Output the [x, y] coordinate of the center of the cell containing the given text.  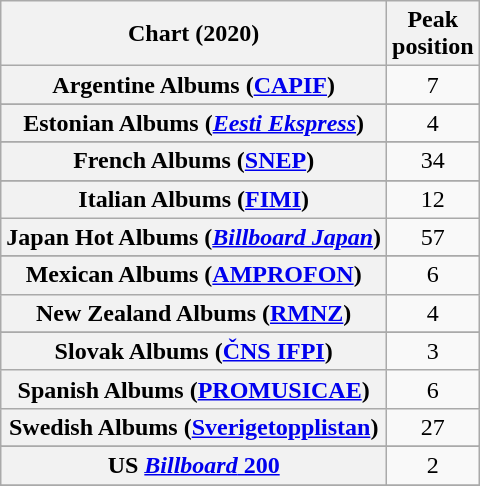
Estonian Albums (Eesti Ekspress) [194, 123]
34 [433, 161]
Slovak Albums (ČNS IFPI) [194, 351]
27 [433, 427]
57 [433, 237]
US Billboard 200 [194, 465]
Spanish Albums (PROMUSICAE) [194, 389]
2 [433, 465]
Peakposition [433, 34]
French Albums (SNEP) [194, 161]
12 [433, 199]
Argentine Albums (CAPIF) [194, 85]
Chart (2020) [194, 34]
New Zealand Albums (RMNZ) [194, 313]
Mexican Albums (AMPROFON) [194, 275]
Italian Albums (FIMI) [194, 199]
7 [433, 85]
3 [433, 351]
Japan Hot Albums (Billboard Japan) [194, 237]
Swedish Albums (Sverigetopplistan) [194, 427]
